Return [X, Y] of the center of cell containing provided text 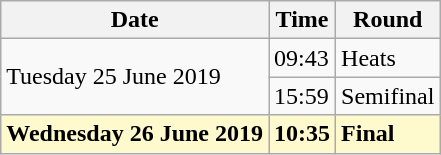
Heats [388, 58]
09:43 [302, 58]
Final [388, 134]
Time [302, 20]
10:35 [302, 134]
Tuesday 25 June 2019 [135, 77]
Date [135, 20]
15:59 [302, 96]
Semifinal [388, 96]
Round [388, 20]
Wednesday 26 June 2019 [135, 134]
